Locate the cell with the specified text and output its [x, y] center coordinate. 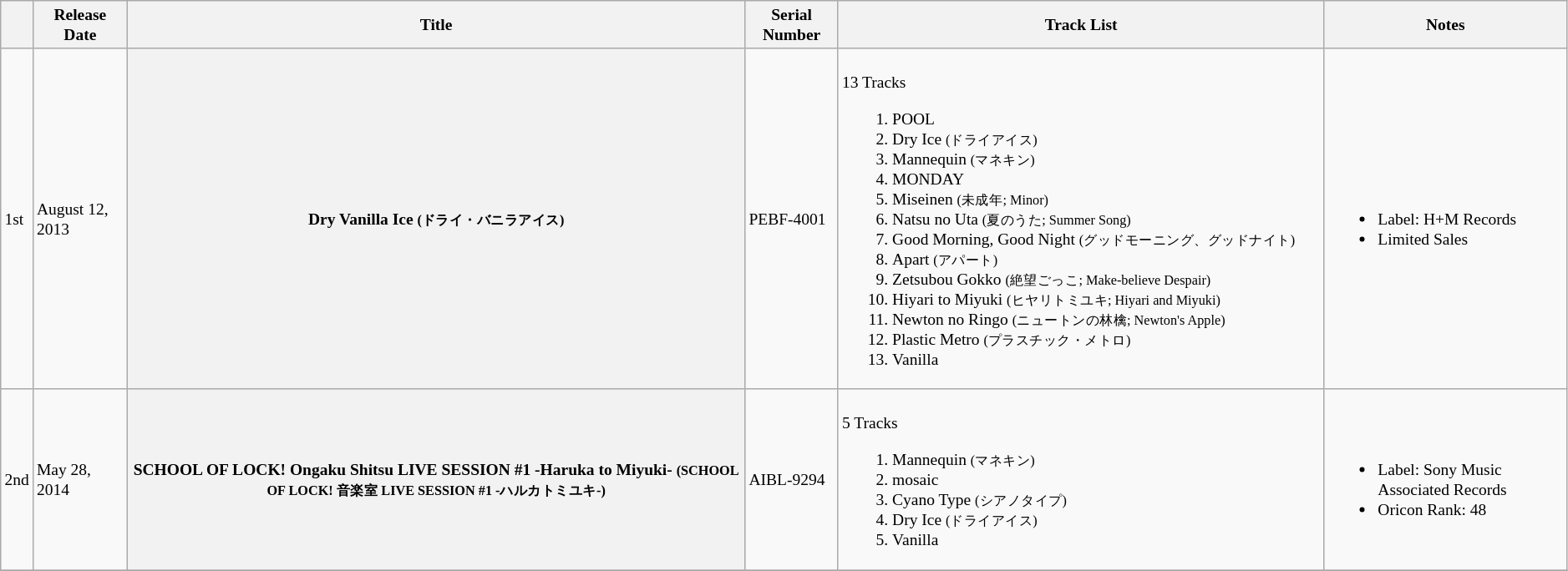
5 TracksMannequin (マネキン)mosaicCyano Type (シアノタイプ)Dry Ice (ドライアイス)Vanilla [1081, 479]
Label: Sony Music Associated RecordsOricon Rank: 48 [1445, 479]
Dry Vanilla Ice (ドライ・バニラアイス) [436, 219]
PEBF-4001 [792, 219]
Title [436, 25]
2nd [17, 479]
Track List [1081, 25]
SCHOOL OF LOCK! Ongaku Shitsu LIVE SESSION #1 -Haruka to Miyuki- (SCHOOL OF LOCK! 音楽室 LIVE SESSION #1 -ハルカトミユキ-) [436, 479]
Release Date [80, 25]
Serial Number [792, 25]
Notes [1445, 25]
1st [17, 219]
AIBL-9294 [792, 479]
August 12, 2013 [80, 219]
May 28, 2014 [80, 479]
Label: H+M RecordsLimited Sales [1445, 219]
